Locate the cell with the specified text and output its (x, y) center coordinate. 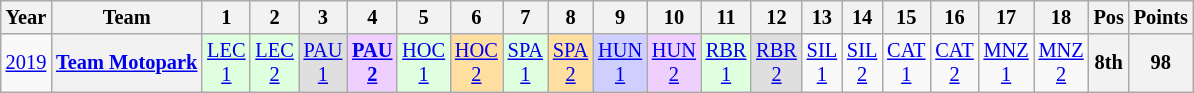
Points (1161, 17)
2019 (26, 63)
6 (476, 17)
16 (954, 17)
3 (324, 17)
RBR2 (776, 63)
8th (1109, 63)
SIL1 (822, 63)
HUN1 (620, 63)
4 (372, 17)
Pos (1109, 17)
9 (620, 17)
PAU1 (324, 63)
17 (1006, 17)
98 (1161, 63)
13 (822, 17)
SPA1 (526, 63)
11 (726, 17)
LEC2 (274, 63)
HOC2 (476, 63)
SIL2 (862, 63)
10 (674, 17)
LEC1 (226, 63)
CAT2 (954, 63)
SPA2 (570, 63)
Year (26, 17)
5 (424, 17)
Team Motopark (126, 63)
RBR1 (726, 63)
15 (906, 17)
7 (526, 17)
8 (570, 17)
18 (1062, 17)
CAT1 (906, 63)
2 (274, 17)
PAU2 (372, 63)
14 (862, 17)
1 (226, 17)
Team (126, 17)
12 (776, 17)
HUN2 (674, 63)
MNZ2 (1062, 63)
HOC1 (424, 63)
MNZ1 (1006, 63)
